Pinpoint the cell where the given text exists, returning its (X, Y) midpoint coordinate. 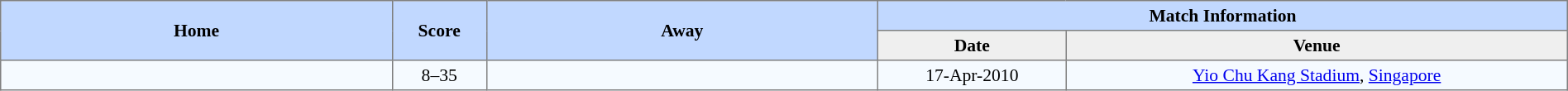
Away (682, 31)
Home (197, 31)
8–35 (439, 75)
Date (973, 45)
17-Apr-2010 (973, 75)
Score (439, 31)
Venue (1317, 45)
Match Information (1223, 16)
Yio Chu Kang Stadium, Singapore (1317, 75)
